From the cell containing the given text, extract its center point as [x, y] coordinate. 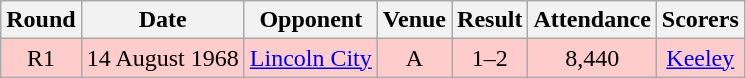
Lincoln City [310, 58]
Opponent [310, 20]
Result [490, 20]
Date [162, 20]
Keeley [700, 58]
8,440 [592, 58]
Venue [414, 20]
R1 [41, 58]
1–2 [490, 58]
Scorers [700, 20]
Attendance [592, 20]
A [414, 58]
14 August 1968 [162, 58]
Round [41, 20]
